Capture the cell that displays the provided text and extract its (X, Y) central coordinate. 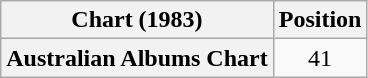
Position (320, 20)
41 (320, 58)
Australian Albums Chart (137, 58)
Chart (1983) (137, 20)
